Find where the given text appears and provide that cell's center as (x, y) coordinate. 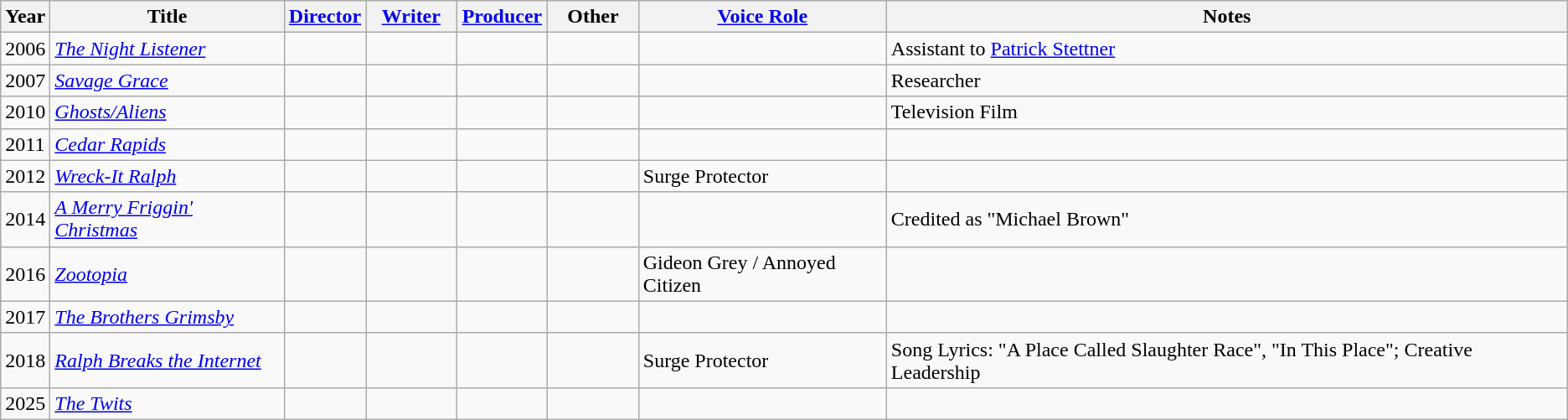
Year (25, 17)
The Night Listener (168, 49)
2011 (25, 144)
Ralph Breaks the Internet (168, 360)
Notes (1226, 17)
A Merry Friggin' Christmas (168, 220)
2012 (25, 176)
Song Lyrics: "A Place Called Slaughter Race", "In This Place"; Creative Leadership (1226, 360)
Zootopia (168, 273)
Television Film (1226, 112)
2006 (25, 49)
2007 (25, 80)
Ghosts/Aliens (168, 112)
Producer (503, 17)
Credited as "Michael Brown" (1226, 220)
Title (168, 17)
2010 (25, 112)
2018 (25, 360)
Cedar Rapids (168, 144)
Wreck-It Ralph (168, 176)
The Brothers Grimsby (168, 317)
Savage Grace (168, 80)
Director (325, 17)
The Twits (168, 403)
2016 (25, 273)
Voice Role (762, 17)
Researcher (1226, 80)
2025 (25, 403)
2017 (25, 317)
2014 (25, 220)
Other (593, 17)
Gideon Grey / Annoyed Citizen (762, 273)
Assistant to Patrick Stettner (1226, 49)
Writer (412, 17)
